Capture the cell that displays the provided text and extract its [x, y] central coordinate. 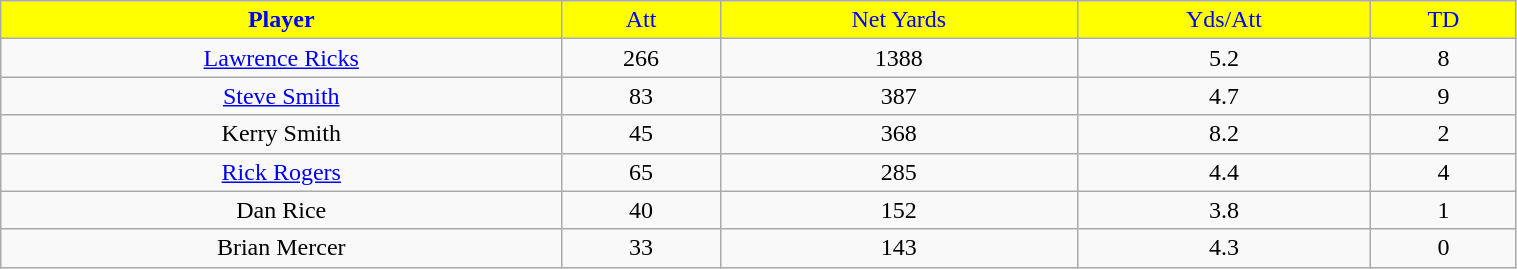
40 [642, 210]
Yds/Att [1224, 20]
45 [642, 134]
Lawrence Ricks [282, 58]
4 [1444, 172]
Att [642, 20]
4.4 [1224, 172]
33 [642, 248]
Kerry Smith [282, 134]
Brian Mercer [282, 248]
Steve Smith [282, 96]
83 [642, 96]
266 [642, 58]
8.2 [1224, 134]
387 [898, 96]
Dan Rice [282, 210]
Rick Rogers [282, 172]
152 [898, 210]
143 [898, 248]
Player [282, 20]
285 [898, 172]
5.2 [1224, 58]
4.7 [1224, 96]
Net Yards [898, 20]
4.3 [1224, 248]
1388 [898, 58]
3.8 [1224, 210]
0 [1444, 248]
2 [1444, 134]
368 [898, 134]
65 [642, 172]
8 [1444, 58]
TD [1444, 20]
1 [1444, 210]
9 [1444, 96]
